Scan for the cell matching the given text and deliver its [X, Y] coordinate at center. 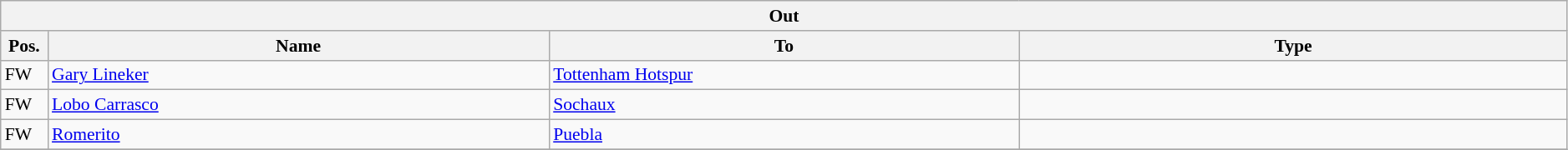
Name [298, 46]
Gary Lineker [298, 75]
Sochaux [784, 105]
Lobo Carrasco [298, 105]
Romerito [298, 135]
Puebla [784, 135]
Type [1293, 46]
Tottenham Hotspur [784, 75]
To [784, 46]
Out [784, 16]
Pos. [24, 46]
